Return the [X, Y] coordinate for the center point of the cell that contains the specified text.  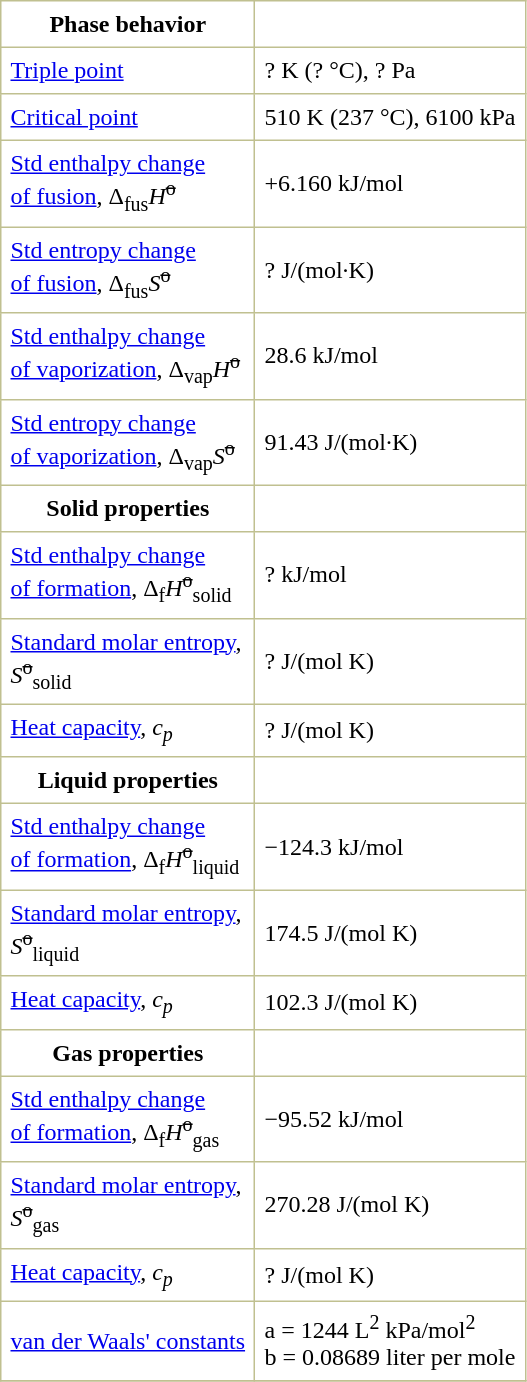
Solid properties [128, 508]
Standard molar entropy,Sosolid [128, 661]
Standard molar entropy,Soliquid [128, 933]
van der Waals' constants [128, 1341]
a = 1244 L2 kPa/mol2 b = 0.08689 liter per mole [390, 1341]
174.5 J/(mol K) [390, 933]
Std entropy changeof vaporization, ΔvapSo [128, 442]
91.43 J/(mol·K) [390, 442]
Gas properties [128, 1052]
Std entropy changeof fusion, ΔfusSo [128, 270]
? kJ/mol [390, 575]
28.6 kJ/mol [390, 356]
Std enthalpy changeof formation, ΔfHosolid [128, 575]
102.3 J/(mol K) [390, 1002]
Std enthalpy changeof vaporization, ΔvapHo [128, 356]
Triple point [128, 70]
510 K (237 °C), 6100 kPa [390, 117]
+6.160 kJ/mol [390, 183]
Liquid properties [128, 780]
Phase behavior [128, 24]
Critical point [128, 117]
Std enthalpy changeof formation, ΔfHogas [128, 1119]
Standard molar entropy,Sogas [128, 1205]
Std enthalpy changeof formation, ΔfHoliquid [128, 847]
270.28 J/(mol K) [390, 1205]
? J/(mol·K) [390, 270]
? K (? °C), ? Pa [390, 70]
Std enthalpy changeof fusion, ΔfusHo [128, 183]
−95.52 kJ/mol [390, 1119]
−124.3 kJ/mol [390, 847]
